Identify which cell holds the provided text, then report its [x, y] central coordinate. 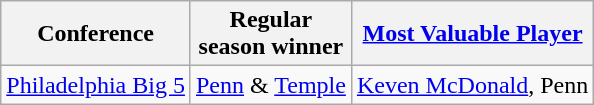
Keven McDonald, Penn [472, 85]
Philadelphia Big 5 [96, 85]
Penn & Temple [270, 85]
Conference [96, 34]
Regular season winner [270, 34]
Most Valuable Player [472, 34]
